Pinpoint the cell where the given text exists, returning its [X, Y] midpoint coordinate. 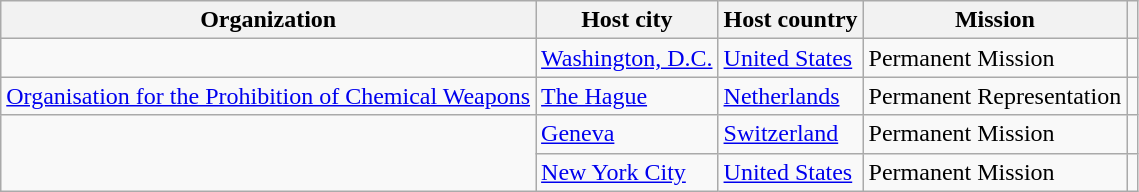
Switzerland [790, 134]
Organization [268, 20]
New York City [627, 172]
Host city [627, 20]
Host country [790, 20]
Permanent Representation [995, 96]
Geneva [627, 134]
Netherlands [790, 96]
Organisation for the Prohibition of Chemical Weapons [268, 96]
Mission [995, 20]
Washington, D.C. [627, 58]
The Hague [627, 96]
